Capture the cell that displays the provided text and extract its (X, Y) central coordinate. 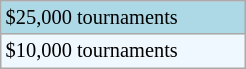
$25,000 tournaments (124, 17)
$10,000 tournaments (124, 51)
